Scan for the cell matching the given text and deliver its (X, Y) coordinate at center. 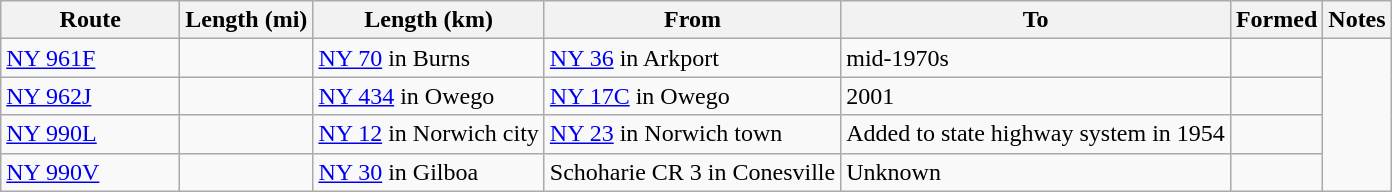
Unknown (1036, 172)
mid-1970s (1036, 58)
Schoharie CR 3 in Conesville (692, 172)
NY 434 in Owego (428, 96)
NY 990L (90, 134)
Route (90, 20)
NY 36 in Arkport (692, 58)
NY 30 in Gilboa (428, 172)
2001 (1036, 96)
NY 962J (90, 96)
Length (km) (428, 20)
Length (mi) (246, 20)
Notes (1357, 20)
To (1036, 20)
NY 17C in Owego (692, 96)
Formed (1276, 20)
NY 990V (90, 172)
NY 961F (90, 58)
NY 23 in Norwich town (692, 134)
From (692, 20)
NY 70 in Burns (428, 58)
Added to state highway system in 1954 (1036, 134)
NY 12 in Norwich city (428, 134)
